Find where the given text appears and provide that cell's center as (x, y) coordinate. 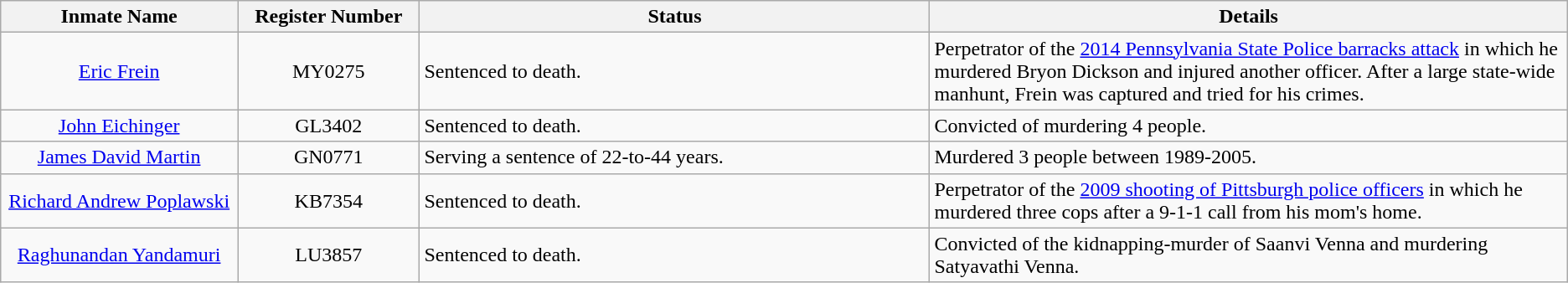
KB7354 (328, 201)
Richard Andrew Poplawski (119, 201)
Inmate Name (119, 17)
James David Martin (119, 157)
LU3857 (328, 255)
Details (1248, 17)
Convicted of murdering 4 people. (1248, 126)
Raghunandan Yandamuri (119, 255)
Register Number (328, 17)
Serving a sentence of 22-to-44 years. (675, 157)
Convicted of the kidnapping-murder of Saanvi Venna and murdering Satyavathi Venna. (1248, 255)
John Eichinger (119, 126)
Murdered 3 people between 1989-2005. (1248, 157)
Perpetrator of the 2009 shooting of Pittsburgh police officers in which he murdered three cops after a 9-1-1 call from his mom's home. (1248, 201)
GN0771 (328, 157)
Status (675, 17)
GL3402 (328, 126)
Eric Frein (119, 71)
MY0275 (328, 71)
